For the text-containing cell, return its midpoint in [X, Y] coordinate format. 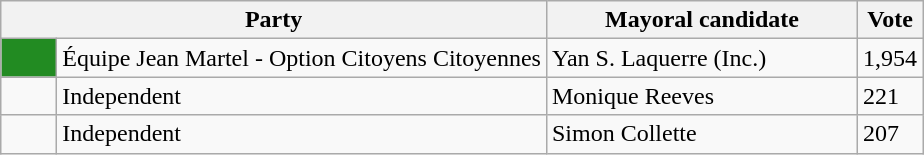
207 [890, 134]
Yan S. Laquerre (Inc.) [702, 58]
Mayoral candidate [702, 20]
1,954 [890, 58]
Monique Reeves [702, 96]
221 [890, 96]
Simon Collette [702, 134]
Vote [890, 20]
Party [274, 20]
Équipe Jean Martel - Option Citoyens Citoyennes [302, 58]
